From the cell containing the given text, extract its center point as [X, Y] coordinate. 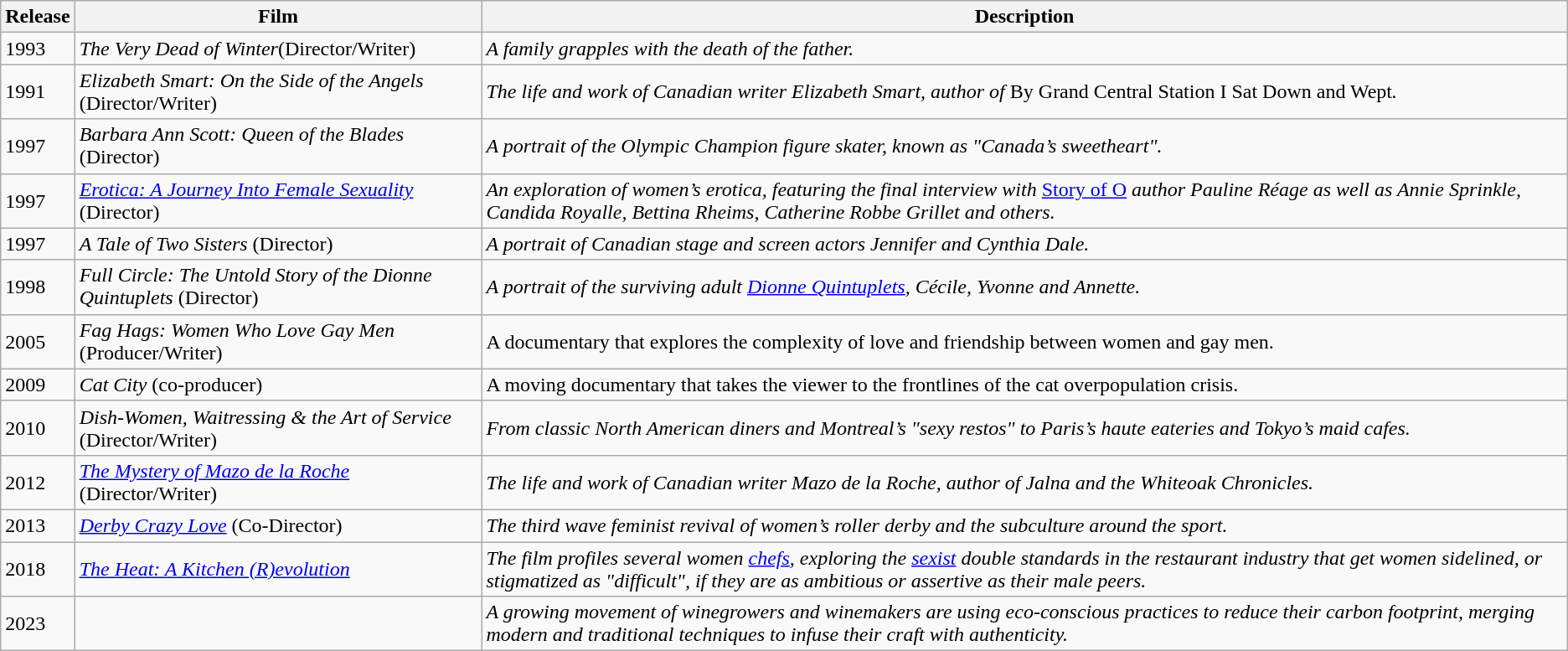
2009 [38, 385]
2018 [38, 568]
A portrait of the Olympic Champion figure skater, known as "Canada’s sweetheart". [1024, 146]
The life and work of Canadian writer Elizabeth Smart, author of By Grand Central Station I Sat Down and Wept. [1024, 92]
Elizabeth Smart: On the Side of the Angels (Director/Writer) [278, 92]
A portrait of the surviving adult Dionne Quintuplets, Cécile, Yvonne and Annette. [1024, 287]
1998 [38, 287]
Film [278, 17]
A portrait of Canadian stage and screen actors Jennifer and Cynthia Dale. [1024, 244]
The third wave feminist revival of women’s roller derby and the subculture around the sport. [1024, 525]
The Mystery of Mazo de la Roche (Director/Writer) [278, 483]
A family grapples with the death of the father. [1024, 49]
2012 [38, 483]
2013 [38, 525]
Barbara Ann Scott: Queen of the Blades (Director) [278, 146]
The life and work of Canadian writer Mazo de la Roche, author of Jalna and the Whiteoak Chronicles. [1024, 483]
2010 [38, 427]
Derby Crazy Love (Co-Director) [278, 525]
1993 [38, 49]
The Heat: A Kitchen (R)evolution [278, 568]
Cat City (co-producer) [278, 385]
Full Circle: The Untold Story of the Dionne Quintuplets (Director) [278, 287]
A Tale of Two Sisters (Director) [278, 244]
From classic North American diners and Montreal’s "sexy restos" to Paris’s haute eateries and Tokyo’s maid cafes. [1024, 427]
The Very Dead of Winter(Director/Writer) [278, 49]
Dish-Women, Waitressing & the Art of Service (Director/Writer) [278, 427]
A moving documentary that takes the viewer to the frontlines of the cat overpopulation crisis. [1024, 385]
A documentary that explores the complexity of love and friendship between women and gay men. [1024, 342]
Release [38, 17]
Fag Hags: Women Who Love Gay Men (Producer/Writer) [278, 342]
2023 [38, 623]
2005 [38, 342]
Erotica: A Journey Into Female Sexuality (Director) [278, 201]
Description [1024, 17]
1991 [38, 92]
